Find where the given text appears and provide that cell's center as (x, y) coordinate. 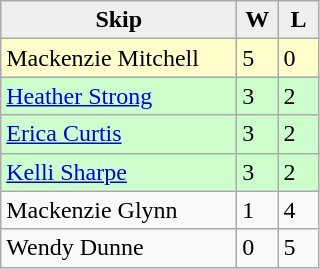
L (298, 20)
Kelli Sharpe (119, 172)
Mackenzie Mitchell (119, 58)
Skip (119, 20)
1 (258, 210)
Heather Strong (119, 96)
Mackenzie Glynn (119, 210)
W (258, 20)
Wendy Dunne (119, 248)
4 (298, 210)
Erica Curtis (119, 134)
